Extract the [x, y] coordinate from the center of the cell holding the provided text.  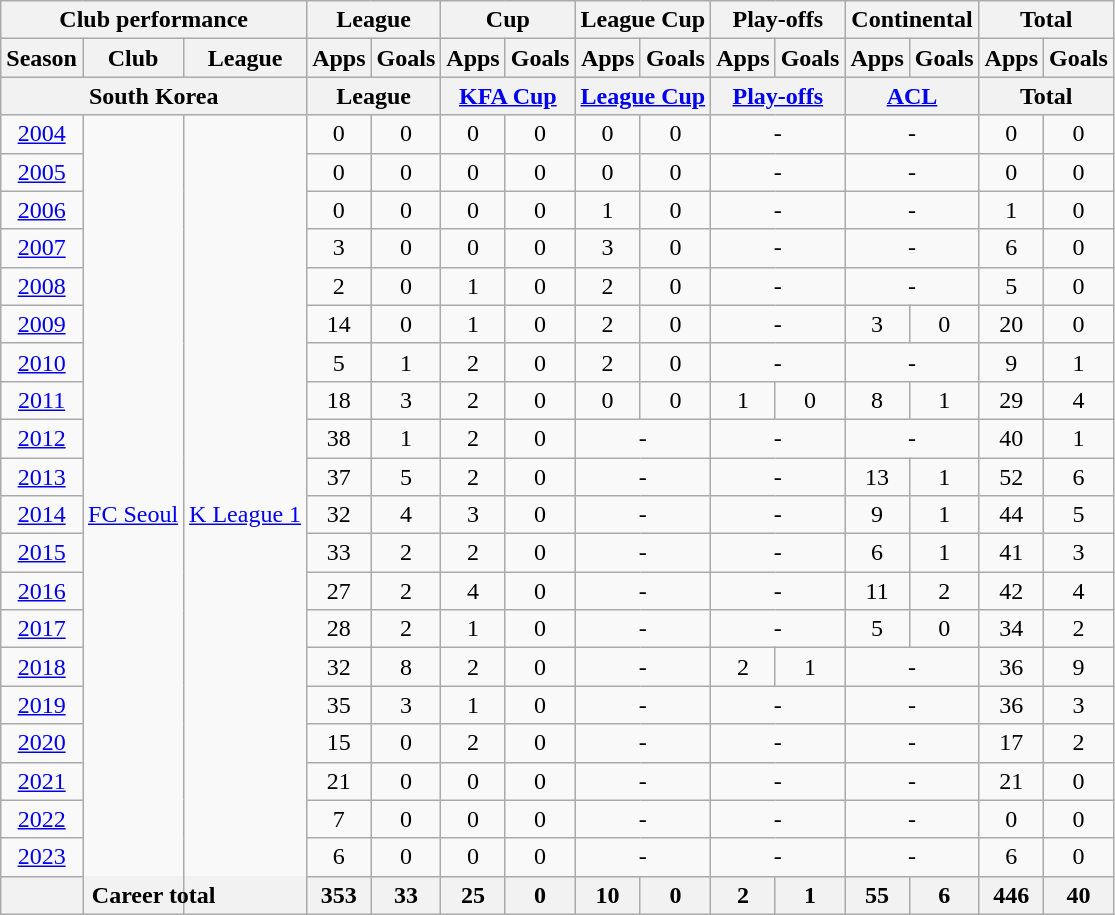
Career total [154, 895]
2016 [42, 591]
38 [339, 438]
2020 [42, 743]
2018 [42, 667]
7 [339, 819]
2013 [42, 477]
Continental [912, 20]
2019 [42, 705]
37 [339, 477]
2023 [42, 857]
2021 [42, 781]
2015 [42, 553]
10 [608, 895]
15 [339, 743]
Club [132, 58]
18 [339, 400]
2009 [42, 324]
2004 [42, 134]
2017 [42, 629]
2014 [42, 515]
14 [339, 324]
Season [42, 58]
South Korea [154, 96]
446 [1011, 895]
2022 [42, 819]
27 [339, 591]
2012 [42, 438]
44 [1011, 515]
Club performance [154, 20]
2005 [42, 172]
2010 [42, 362]
28 [339, 629]
K League 1 [246, 514]
52 [1011, 477]
2008 [42, 286]
13 [877, 477]
Cup [508, 20]
55 [877, 895]
35 [339, 705]
2011 [42, 400]
41 [1011, 553]
17 [1011, 743]
20 [1011, 324]
42 [1011, 591]
34 [1011, 629]
KFA Cup [508, 96]
FC Seoul [132, 514]
11 [877, 591]
2006 [42, 210]
2007 [42, 248]
353 [339, 895]
ACL [912, 96]
25 [473, 895]
29 [1011, 400]
